Capture the cell that displays the provided text and extract its (x, y) central coordinate. 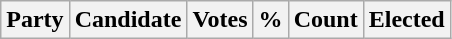
Candidate (128, 20)
Votes (220, 20)
Elected (406, 20)
Party (35, 20)
% (270, 20)
Count (326, 20)
